Identify which cell holds the provided text, then report its [X, Y] central coordinate. 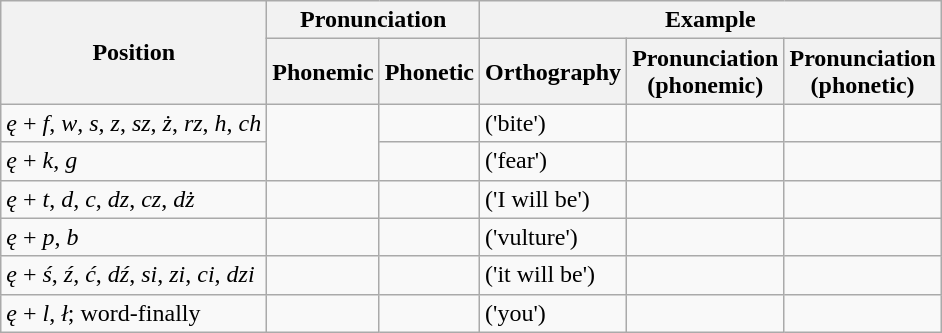
('bite') [554, 123]
Pronunciation(phonetic) [862, 72]
ę + k, g [134, 161]
('it will be') [554, 275]
ę + p, b [134, 237]
Phonemic [323, 72]
Orthography [554, 72]
Position [134, 52]
Pronunciation(phonemic) [706, 72]
('vulture') [554, 237]
Example [711, 20]
('you') [554, 313]
ę + ś, ź, ć, dź, si, zi, ci, dzi [134, 275]
ę + f, w, s, z, sz, ż, rz, h, ch [134, 123]
Pronunciation [374, 20]
Phonetic [429, 72]
ę + l, ł; word-finally [134, 313]
ę + t, d, c, dz, cz, dż [134, 199]
('I will be') [554, 199]
('fear') [554, 161]
